Provide the (X, Y) coordinate of the cell's center where the given text is located.  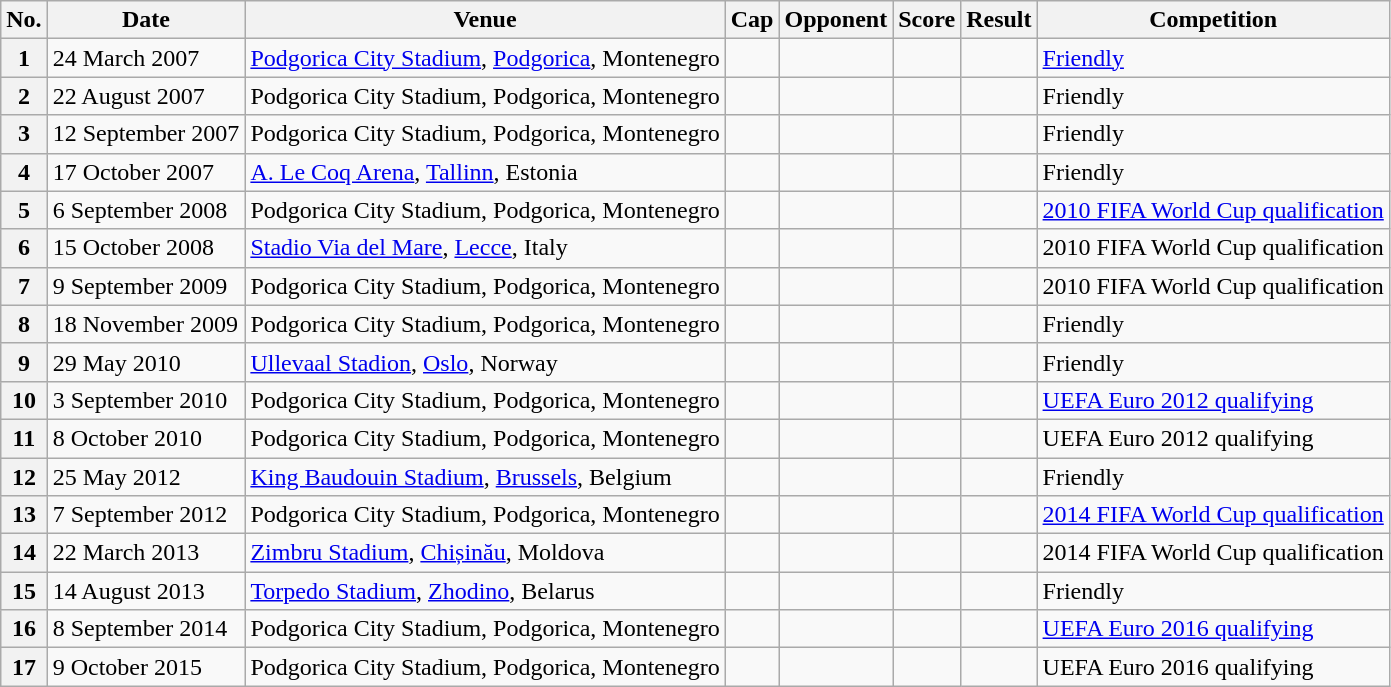
29 May 2010 (146, 362)
24 March 2007 (146, 58)
Opponent (836, 20)
5 (24, 210)
4 (24, 172)
25 May 2012 (146, 477)
6 (24, 248)
Score (927, 20)
8 (24, 324)
9 (24, 362)
Date (146, 20)
13 (24, 515)
22 August 2007 (146, 96)
12 September 2007 (146, 134)
18 November 2009 (146, 324)
Zimbru Stadium, Chișinău, Moldova (485, 553)
Cap (752, 20)
Ullevaal Stadion, Oslo, Norway (485, 362)
King Baudouin Stadium, Brussels, Belgium (485, 477)
Torpedo Stadium, Zhodino, Belarus (485, 591)
1 (24, 58)
No. (24, 20)
3 (24, 134)
11 (24, 438)
6 September 2008 (146, 210)
17 October 2007 (146, 172)
15 (24, 591)
9 September 2009 (146, 286)
Result (999, 20)
8 September 2014 (146, 629)
16 (24, 629)
Competition (1213, 20)
12 (24, 477)
17 (24, 667)
14 (24, 553)
15 October 2008 (146, 248)
2 (24, 96)
Venue (485, 20)
9 October 2015 (146, 667)
A. Le Coq Arena, Tallinn, Estonia (485, 172)
10 (24, 400)
3 September 2010 (146, 400)
14 August 2013 (146, 591)
8 October 2010 (146, 438)
7 September 2012 (146, 515)
Stadio Via del Mare, Lecce, Italy (485, 248)
7 (24, 286)
22 March 2013 (146, 553)
